Search for the cell housing the specified text and yield its [x, y] center coordinate. 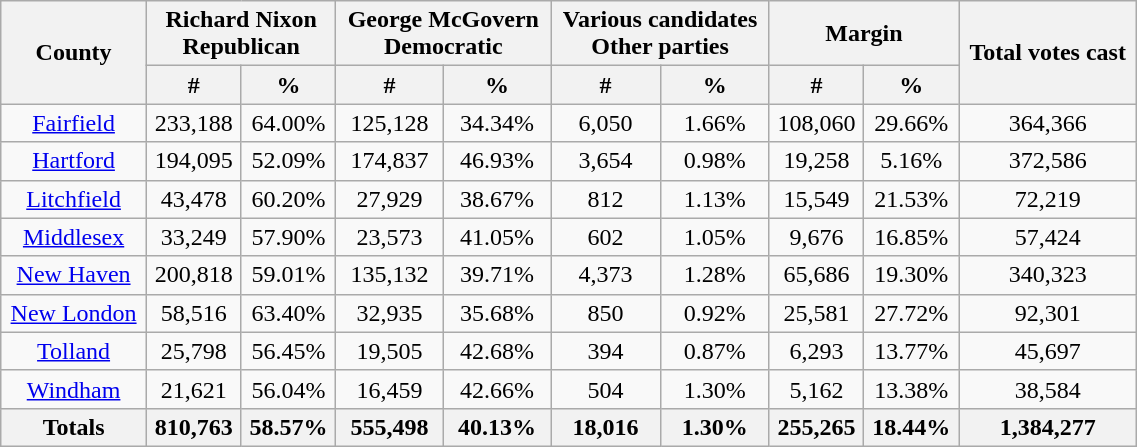
Middlesex [74, 237]
57,424 [1048, 237]
Tolland [74, 351]
200,818 [194, 275]
0.87% [714, 351]
County [74, 52]
27.72% [912, 313]
57.90% [288, 237]
364,366 [1048, 123]
108,060 [816, 123]
16.85% [912, 237]
1,384,277 [1048, 427]
18,016 [606, 427]
Totals [74, 427]
George McGovernDemocratic [444, 34]
810,763 [194, 427]
92,301 [1048, 313]
812 [606, 199]
15,549 [816, 199]
602 [606, 237]
135,132 [390, 275]
504 [606, 389]
16,459 [390, 389]
4,373 [606, 275]
0.92% [714, 313]
29.66% [912, 123]
52.09% [288, 161]
1.13% [714, 199]
Margin [864, 34]
Various candidatesOther parties [660, 34]
19,505 [390, 351]
3,654 [606, 161]
Litchfield [74, 199]
6,050 [606, 123]
5,162 [816, 389]
0.98% [714, 161]
174,837 [390, 161]
5.16% [912, 161]
Richard NixonRepublican [240, 34]
Total votes cast [1048, 52]
555,498 [390, 427]
33,249 [194, 237]
194,095 [194, 161]
38.67% [497, 199]
233,188 [194, 123]
38,584 [1048, 389]
72,219 [1048, 199]
19,258 [816, 161]
340,323 [1048, 275]
59.01% [288, 275]
58,516 [194, 313]
32,935 [390, 313]
23,573 [390, 237]
56.04% [288, 389]
45,697 [1048, 351]
18.44% [912, 427]
21,621 [194, 389]
255,265 [816, 427]
Fairfield [74, 123]
13.77% [912, 351]
41.05% [497, 237]
43,478 [194, 199]
9,676 [816, 237]
21.53% [912, 199]
27,929 [390, 199]
56.45% [288, 351]
394 [606, 351]
6,293 [816, 351]
25,798 [194, 351]
35.68% [497, 313]
13.38% [912, 389]
39.71% [497, 275]
125,128 [390, 123]
63.40% [288, 313]
New London [74, 313]
46.93% [497, 161]
19.30% [912, 275]
42.66% [497, 389]
60.20% [288, 199]
Hartford [74, 161]
64.00% [288, 123]
1.28% [714, 275]
850 [606, 313]
40.13% [497, 427]
42.68% [497, 351]
58.57% [288, 427]
25,581 [816, 313]
1.66% [714, 123]
Windham [74, 389]
372,586 [1048, 161]
1.05% [714, 237]
65,686 [816, 275]
34.34% [497, 123]
New Haven [74, 275]
